Return the (X, Y) coordinate for the center point of the cell that contains the specified text.  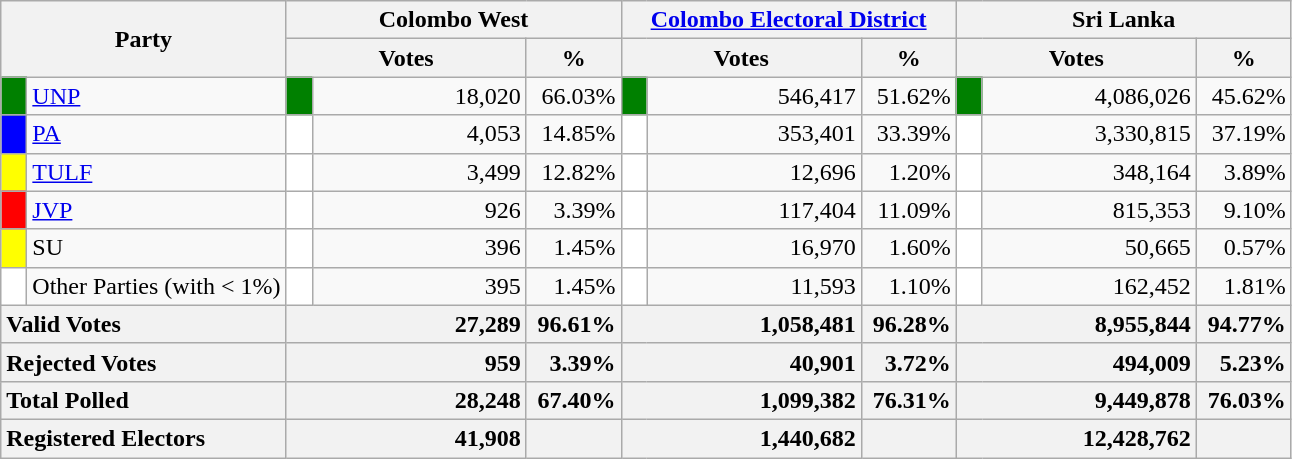
12.82% (574, 172)
11.09% (908, 210)
1.10% (908, 286)
4,053 (419, 134)
9.10% (1244, 210)
3,330,815 (1089, 134)
33.39% (908, 134)
1,099,382 (741, 400)
12,696 (754, 172)
117,404 (754, 210)
TULF (156, 172)
1,058,481 (741, 324)
Colombo West (454, 20)
66.03% (574, 96)
12,428,762 (1076, 438)
494,009 (1076, 362)
14.85% (574, 134)
UNP (156, 96)
5.23% (1244, 362)
PA (156, 134)
Registered Electors (144, 438)
27,289 (406, 324)
Colombo Electoral District (788, 20)
67.40% (574, 400)
Party (144, 39)
76.03% (1244, 400)
40,901 (741, 362)
11,593 (754, 286)
SU (156, 248)
18,020 (419, 96)
0.57% (1244, 248)
3.72% (908, 362)
96.28% (908, 324)
51.62% (908, 96)
395 (419, 286)
45.62% (1244, 96)
4,086,026 (1089, 96)
9,449,878 (1076, 400)
926 (419, 210)
76.31% (908, 400)
28,248 (406, 400)
Rejected Votes (144, 362)
41,908 (406, 438)
94.77% (1244, 324)
3,499 (419, 172)
3.89% (1244, 172)
Total Polled (144, 400)
1.81% (1244, 286)
348,164 (1089, 172)
96.61% (574, 324)
8,955,844 (1076, 324)
1.20% (908, 172)
Other Parties (with < 1%) (156, 286)
815,353 (1089, 210)
959 (406, 362)
JVP (156, 210)
353,401 (754, 134)
37.19% (1244, 134)
Sri Lanka (1124, 20)
396 (419, 248)
546,417 (754, 96)
1,440,682 (741, 438)
162,452 (1089, 286)
16,970 (754, 248)
1.60% (908, 248)
50,665 (1089, 248)
Valid Votes (144, 324)
